Capture the cell that displays the provided text and extract its [x, y] central coordinate. 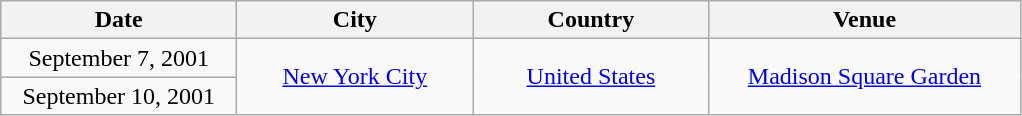
Venue [864, 20]
Date [119, 20]
New York City [355, 77]
United States [591, 77]
City [355, 20]
Country [591, 20]
September 10, 2001 [119, 96]
September 7, 2001 [119, 58]
Madison Square Garden [864, 77]
